Identify which cell holds the provided text, then report its [x, y] central coordinate. 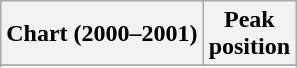
Peakposition [249, 34]
Chart (2000–2001) [102, 34]
